Search for the cell housing the specified text and yield its [X, Y] center coordinate. 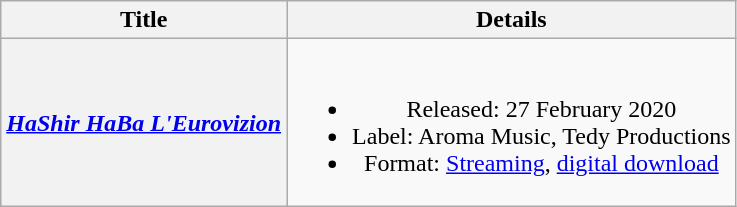
Title [144, 20]
Details [512, 20]
HaShir HaBa L'Eurovizion [144, 122]
Released: 27 February 2020Label: Aroma Music, Tedy ProductionsFormat: Streaming, digital download [512, 122]
